Determine the [X, Y] coordinate at the center of the cell enclosing the given text.  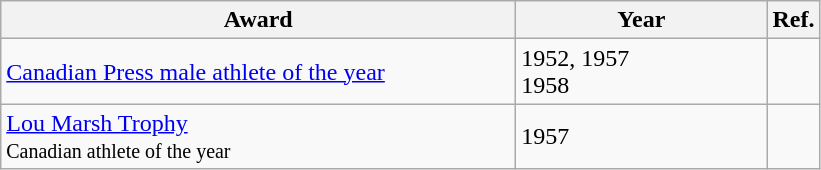
Award [258, 20]
1952, 19571958 [642, 72]
Year [642, 20]
Lou Marsh TrophyCanadian athlete of the year [258, 136]
1957 [642, 136]
Canadian Press male athlete of the year [258, 72]
Ref. [794, 20]
